Pinpoint the cell where the given text exists, returning its [X, Y] midpoint coordinate. 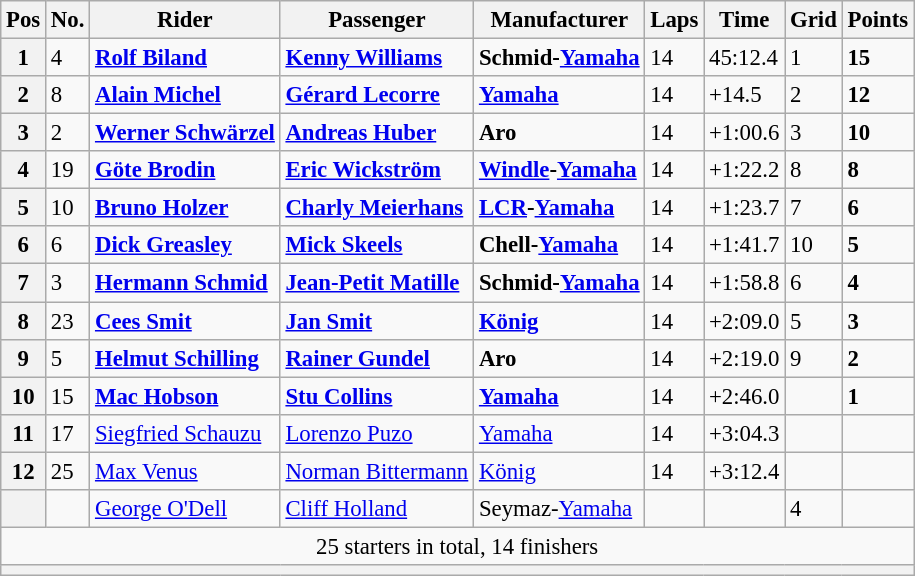
25 starters in total, 14 finishers [458, 546]
Laps [674, 20]
Werner Schwärzel [185, 133]
Helmut Schilling [185, 358]
LCR-Yamaha [560, 208]
Time [744, 20]
Lorenzo Puzo [376, 433]
+2:19.0 [744, 358]
Kenny Williams [376, 58]
Bruno Holzer [185, 208]
Rider [185, 20]
Mac Hobson [185, 396]
Andreas Huber [376, 133]
+2:09.0 [744, 321]
+3:12.4 [744, 471]
+1:00.6 [744, 133]
Jean-Petit Matille [376, 283]
George O'Dell [185, 509]
+1:41.7 [744, 245]
+14.5 [744, 95]
+1:22.2 [744, 170]
Rolf Biland [185, 58]
Max Venus [185, 471]
Stu Collins [376, 396]
+3:04.3 [744, 433]
23 [68, 321]
Norman Bittermann [376, 471]
No. [68, 20]
Charly Meierhans [376, 208]
Hermann Schmid [185, 283]
Göte Brodin [185, 170]
Cees Smit [185, 321]
Cliff Holland [376, 509]
25 [68, 471]
+2:46.0 [744, 396]
Alain Michel [185, 95]
Passenger [376, 20]
Chell-Yamaha [560, 245]
Pos [24, 20]
Manufacturer [560, 20]
+1:58.8 [744, 283]
Dick Greasley [185, 245]
Seymaz-Yamaha [560, 509]
Siegfried Schauzu [185, 433]
Jan Smit [376, 321]
11 [24, 433]
45:12.4 [744, 58]
Gérard Lecorre [376, 95]
+1:23.7 [744, 208]
Points [878, 20]
Mick Skeels [376, 245]
Grid [814, 20]
19 [68, 170]
17 [68, 433]
Rainer Gundel [376, 358]
Eric Wickström [376, 170]
Windle-Yamaha [560, 170]
